Find where the given text appears and provide that cell's center as (x, y) coordinate. 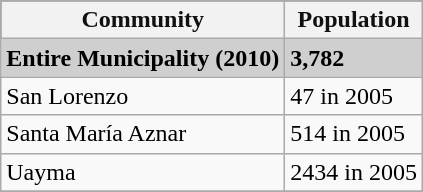
Entire Municipality (2010) (143, 58)
Population (354, 20)
Uayma (143, 172)
2434 in 2005 (354, 172)
Santa María Aznar (143, 134)
3,782 (354, 58)
514 in 2005 (354, 134)
47 in 2005 (354, 96)
San Lorenzo (143, 96)
Community (143, 20)
